Extract the (X, Y) coordinate from the center of the cell holding the provided text.  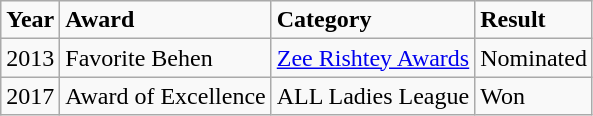
2017 (30, 96)
Award of Excellence (166, 96)
Year (30, 20)
Zee Rishtey Awards (372, 58)
Result (534, 20)
Award (166, 20)
Won (534, 96)
ALL Ladies League (372, 96)
Nominated (534, 58)
2013 (30, 58)
Favorite Behen (166, 58)
Category (372, 20)
